From the cell containing the given text, extract its center point as (X, Y) coordinate. 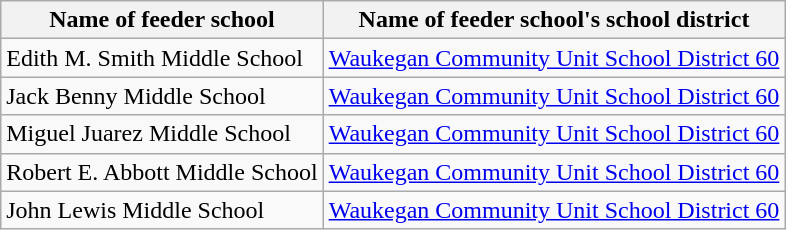
Miguel Juarez Middle School (162, 134)
Jack Benny Middle School (162, 96)
John Lewis Middle School (162, 210)
Name of feeder school's school district (554, 20)
Edith M. Smith Middle School (162, 58)
Name of feeder school (162, 20)
Robert E. Abbott Middle School (162, 172)
